Return [X, Y] of the center of cell containing provided text 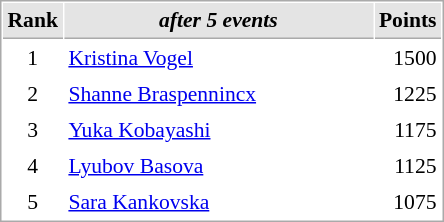
Sara Kankovska [218, 201]
Kristina Vogel [218, 57]
1125 [408, 165]
Rank [32, 21]
5 [32, 201]
1225 [408, 93]
1175 [408, 129]
Points [408, 21]
4 [32, 165]
after 5 events [218, 21]
1075 [408, 201]
1500 [408, 57]
3 [32, 129]
Yuka Kobayashi [218, 129]
2 [32, 93]
Shanne Braspennincx [218, 93]
1 [32, 57]
Lyubov Basova [218, 165]
